Find where the given text appears and provide that cell's center as (x, y) coordinate. 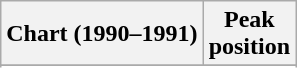
Chart (1990–1991) (102, 34)
Peakposition (249, 34)
